Find where the given text appears and provide that cell's center as (X, Y) coordinate. 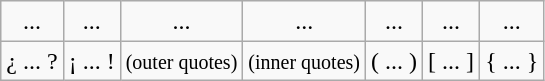
(outer quotes) (182, 61)
( ... ) (394, 61)
¡ ... ! (92, 61)
[ ... ] (452, 61)
(inner quotes) (304, 61)
{ ... } (512, 61)
¿ ... ? (32, 61)
